Extract the [X, Y] coordinate from the center of the cell holding the provided text.  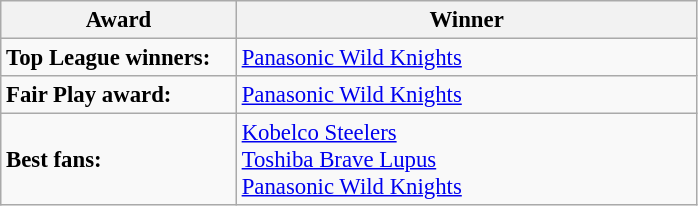
Winner [466, 20]
Best fans: [119, 160]
Award [119, 20]
Fair Play award: [119, 95]
Kobelco Steelers Toshiba Brave Lupus Panasonic Wild Knights [466, 160]
Top League winners: [119, 58]
